Identify which cell holds the provided text, then report its (x, y) central coordinate. 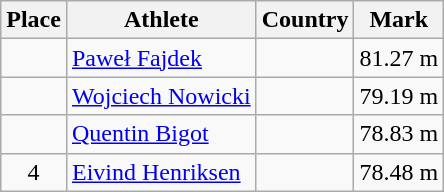
78.48 m (399, 172)
Athlete (161, 20)
79.19 m (399, 96)
Quentin Bigot (161, 134)
Eivind Henriksen (161, 172)
Paweł Fajdek (161, 58)
Place (34, 20)
4 (34, 172)
78.83 m (399, 134)
81.27 m (399, 58)
Wojciech Nowicki (161, 96)
Mark (399, 20)
Country (305, 20)
